Locate the cell with the specified text and output its (X, Y) center coordinate. 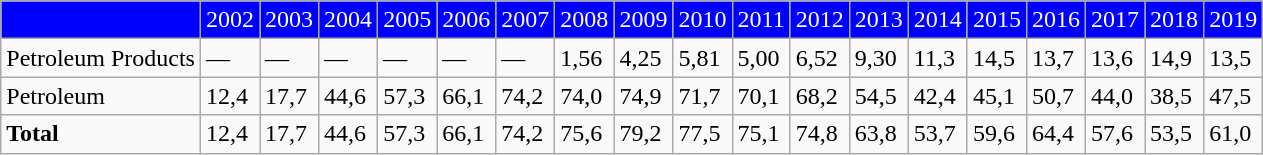
2013 (878, 20)
42,4 (938, 96)
57,6 (1116, 134)
11,3 (938, 58)
74,9 (644, 96)
53,7 (938, 134)
59,6 (996, 134)
61,0 (1234, 134)
1,56 (584, 58)
77,5 (702, 134)
63,8 (878, 134)
13,5 (1234, 58)
2004 (348, 20)
2016 (1056, 20)
47,5 (1234, 96)
44,0 (1116, 96)
Petroleum (101, 96)
54,5 (878, 96)
68,2 (820, 96)
2019 (1234, 20)
38,5 (1174, 96)
14,5 (996, 58)
9,30 (878, 58)
45,1 (996, 96)
50,7 (1056, 96)
2011 (761, 20)
5,81 (702, 58)
74,8 (820, 134)
2006 (466, 20)
2017 (1116, 20)
5,00 (761, 58)
2005 (408, 20)
53,5 (1174, 134)
2015 (996, 20)
64,4 (1056, 134)
13,7 (1056, 58)
2012 (820, 20)
75,6 (584, 134)
70,1 (761, 96)
79,2 (644, 134)
2008 (584, 20)
4,25 (644, 58)
2018 (1174, 20)
Total (101, 134)
2009 (644, 20)
74,0 (584, 96)
2002 (230, 20)
2010 (702, 20)
Petroleum Products (101, 58)
75,1 (761, 134)
6,52 (820, 58)
2003 (290, 20)
2014 (938, 20)
71,7 (702, 96)
2007 (526, 20)
14,9 (1174, 58)
13,6 (1116, 58)
